Detect which cell encompasses the target text, then output its [x, y] center coordinate. 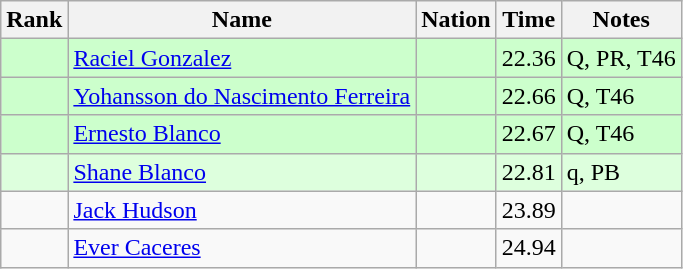
22.36 [528, 58]
Raciel Gonzalez [242, 58]
Q, PR, T46 [621, 58]
Shane Blanco [242, 172]
Rank [34, 20]
22.81 [528, 172]
Ernesto Blanco [242, 134]
Name [242, 20]
Ever Caceres [242, 248]
Time [528, 20]
23.89 [528, 210]
Nation [456, 20]
Yohansson do Nascimento Ferreira [242, 96]
Jack Hudson [242, 210]
22.67 [528, 134]
24.94 [528, 248]
q, PB [621, 172]
22.66 [528, 96]
Notes [621, 20]
